From the cell containing the given text, extract its center point as (X, Y) coordinate. 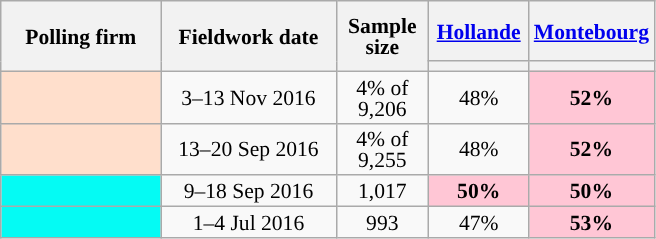
Hollande (479, 31)
53% (592, 222)
1–4 Jul 2016 (248, 222)
Samplesize (382, 36)
1,017 (382, 192)
Polling firm (81, 36)
4% of 9,255 (382, 149)
993 (382, 222)
13–20 Sep 2016 (248, 149)
47% (479, 222)
4% of 9,206 (382, 97)
Fieldwork date (248, 36)
9–18 Sep 2016 (248, 192)
Montebourg (592, 31)
3–13 Nov 2016 (248, 97)
